Capture the cell that displays the provided text and extract its (X, Y) central coordinate. 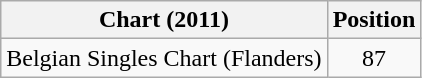
87 (374, 58)
Position (374, 20)
Chart (2011) (164, 20)
Belgian Singles Chart (Flanders) (164, 58)
